Locate the cell with the specified text and output its [x, y] center coordinate. 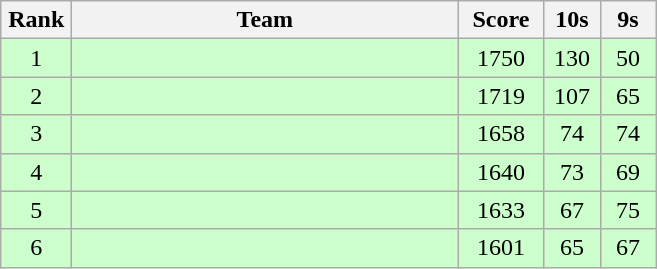
3 [36, 134]
5 [36, 210]
50 [628, 58]
69 [628, 172]
1719 [501, 96]
1658 [501, 134]
1640 [501, 172]
1633 [501, 210]
10s [572, 20]
2 [36, 96]
107 [572, 96]
1 [36, 58]
73 [572, 172]
1750 [501, 58]
6 [36, 248]
4 [36, 172]
Team [265, 20]
Rank [36, 20]
9s [628, 20]
Score [501, 20]
130 [572, 58]
75 [628, 210]
1601 [501, 248]
